Identify which cell holds the provided text, then report its [x, y] central coordinate. 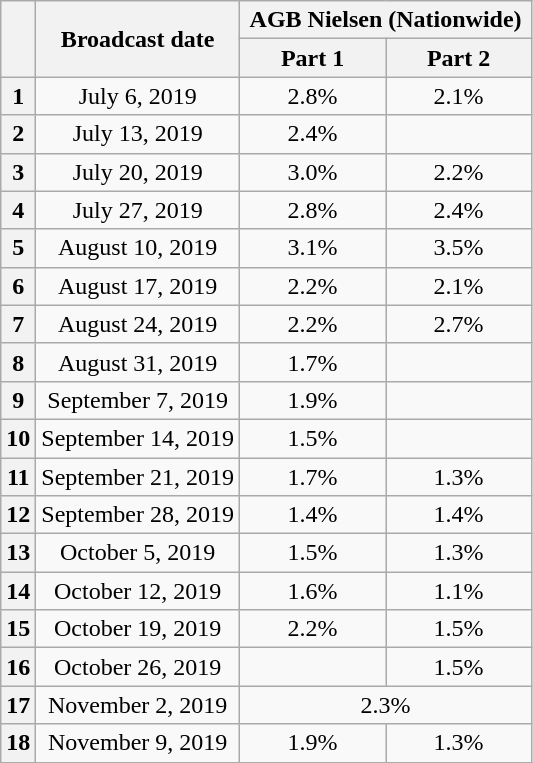
3.5% [459, 248]
9 [18, 400]
October 12, 2019 [138, 591]
2.3% [386, 705]
September 7, 2019 [138, 400]
1 [18, 96]
July 6, 2019 [138, 96]
15 [18, 629]
18 [18, 743]
3.1% [313, 248]
July 20, 2019 [138, 172]
17 [18, 705]
2.7% [459, 324]
8 [18, 362]
7 [18, 324]
July 27, 2019 [138, 210]
10 [18, 438]
11 [18, 477]
September 21, 2019 [138, 477]
16 [18, 667]
October 19, 2019 [138, 629]
August 31, 2019 [138, 362]
3 [18, 172]
October 26, 2019 [138, 667]
AGB Nielsen (Nationwide) [386, 20]
2 [18, 134]
November 2, 2019 [138, 705]
August 24, 2019 [138, 324]
November 9, 2019 [138, 743]
3.0% [313, 172]
5 [18, 248]
1.1% [459, 591]
August 17, 2019 [138, 286]
14 [18, 591]
September 14, 2019 [138, 438]
August 10, 2019 [138, 248]
September 28, 2019 [138, 515]
Part 2 [459, 58]
July 13, 2019 [138, 134]
4 [18, 210]
Part 1 [313, 58]
12 [18, 515]
6 [18, 286]
1.6% [313, 591]
October 5, 2019 [138, 553]
Broadcast date [138, 39]
13 [18, 553]
